Search for the cell housing the specified text and yield its [X, Y] center coordinate. 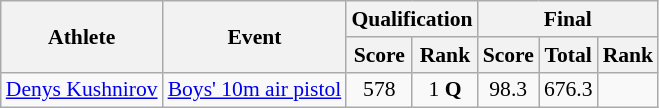
98.3 [508, 90]
Qualification [412, 19]
Boys' 10m air pistol [255, 90]
Total [568, 55]
1 Q [444, 90]
578 [379, 90]
Athlete [82, 36]
Denys Kushnirov [82, 90]
Final [568, 19]
Event [255, 36]
676.3 [568, 90]
